From the cell containing the given text, extract its center point as (X, Y) coordinate. 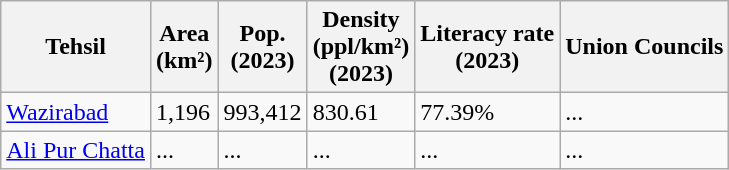
Union Councils (644, 47)
Area(km²) (184, 47)
Literacy rate(2023) (488, 47)
993,412 (262, 112)
Ali Pur Chatta (76, 150)
Wazirabad (76, 112)
Density(ppl/km²)(2023) (361, 47)
830.61 (361, 112)
Tehsil (76, 47)
77.39% (488, 112)
Pop.(2023) (262, 47)
1,196 (184, 112)
